Determine the (x, y) coordinate at the center of the cell enclosing the given text.  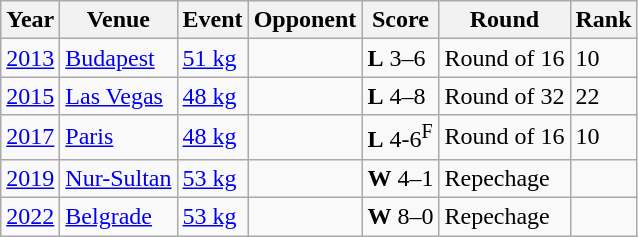
L 4-6F (400, 138)
2015 (30, 96)
L 4–8 (400, 96)
Event (212, 20)
Paris (118, 138)
W 4–1 (400, 178)
Opponent (305, 20)
2019 (30, 178)
2022 (30, 217)
Score (400, 20)
Year (30, 20)
22 (604, 96)
Round (504, 20)
Round of 32 (504, 96)
L 3–6 (400, 58)
Budapest (118, 58)
51 kg (212, 58)
2013 (30, 58)
2017 (30, 138)
Venue (118, 20)
Belgrade (118, 217)
Rank (604, 20)
W 8–0 (400, 217)
Nur-Sultan (118, 178)
Las Vegas (118, 96)
